Detect which cell encompasses the target text, then output its [x, y] center coordinate. 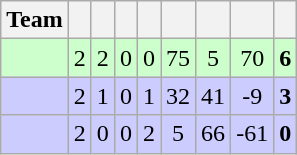
Team [35, 20]
41 [214, 96]
3 [286, 96]
32 [178, 96]
66 [214, 134]
75 [178, 58]
-61 [252, 134]
6 [286, 58]
70 [252, 58]
-9 [252, 96]
